Extract the (x, y) coordinate from the center of the cell holding the provided text.  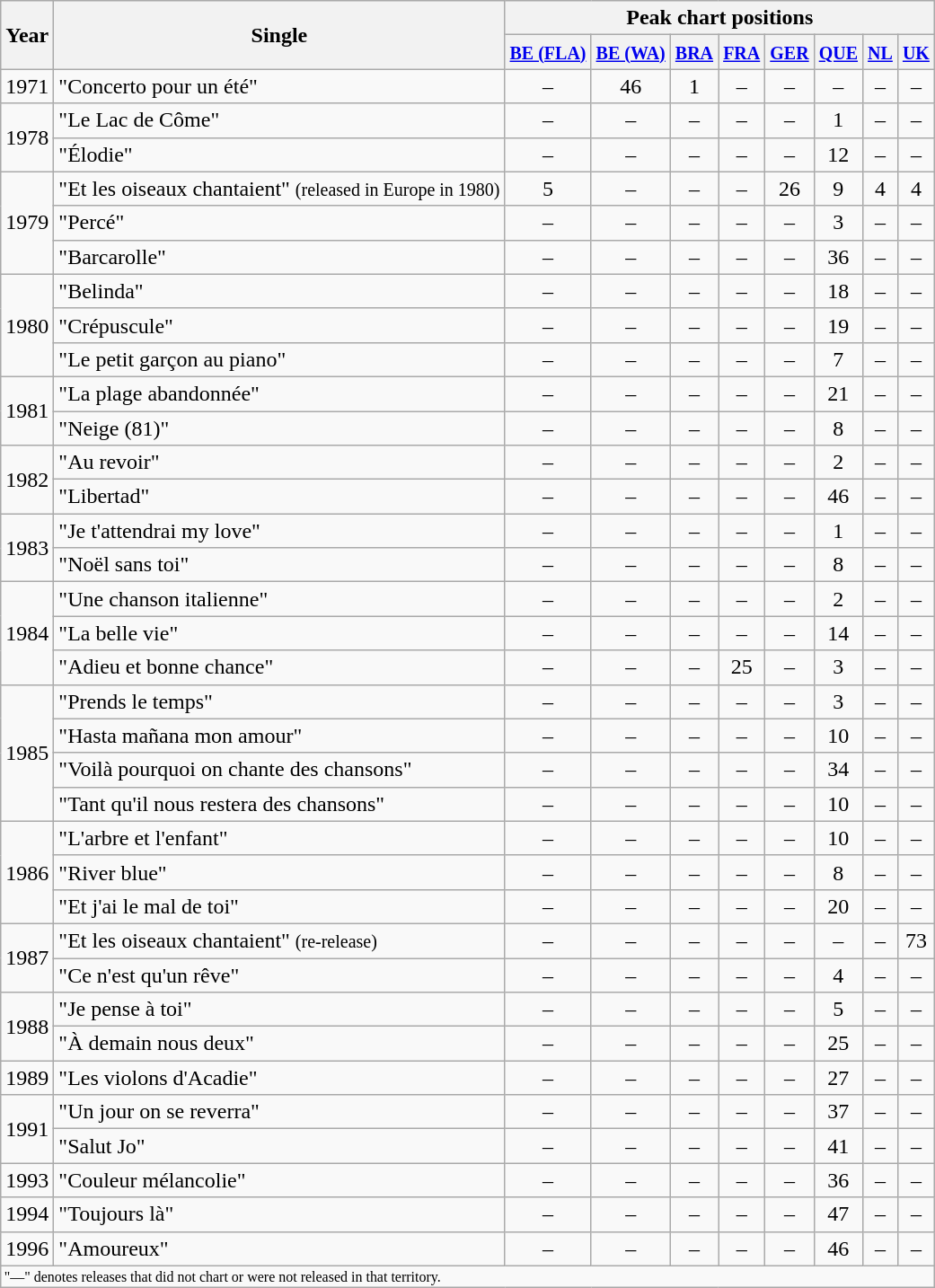
20 (838, 906)
1986 (27, 872)
"Au revoir" (279, 463)
"Belinda" (279, 291)
1981 (27, 410)
1991 (27, 1129)
34 (838, 770)
1987 (27, 957)
"Neige (81)" (279, 428)
"À demain nous deux" (279, 1044)
37 (838, 1112)
"Adieu et bonne chance" (279, 667)
1982 (27, 480)
"Le Lac de Côme" (279, 120)
"Libertad" (279, 497)
QUE (838, 52)
"Barcarolle" (279, 257)
"Couleur mélancolie" (279, 1180)
"Et les oiseaux chantaient" (re-release) (279, 940)
"River blue" (279, 872)
1980 (27, 325)
"La plage abandonnée" (279, 393)
1971 (27, 86)
1985 (27, 753)
7 (838, 359)
Peak chart positions (719, 18)
"Ce n'est qu'un rêve" (279, 975)
"Un jour on se reverra" (279, 1112)
1996 (27, 1248)
NL (880, 52)
"La belle vie" (279, 633)
1979 (27, 223)
1993 (27, 1180)
"Et les oiseaux chantaient" (released in Europe in 1980) (279, 189)
"L'arbre et l'enfant" (279, 838)
"Je pense à toi" (279, 1010)
"Et j'ai le mal de toi" (279, 906)
UK (916, 52)
26 (789, 189)
"Les violons d'Acadie" (279, 1078)
41 (838, 1146)
"Je t'attendrai my love" (279, 531)
14 (838, 633)
"—" denotes releases that did not chart or were not released in that territory. (468, 1276)
18 (838, 291)
47 (838, 1214)
"Prends le temps" (279, 701)
Single (279, 35)
"Une chanson italienne" (279, 599)
"Élodie" (279, 154)
BRA (693, 52)
"Noël sans toi" (279, 565)
"Toujours là" (279, 1214)
73 (916, 940)
"Amoureux" (279, 1248)
19 (838, 325)
1988 (27, 1027)
BE (FLA) (548, 52)
1984 (27, 633)
"Le petit garçon au piano" (279, 359)
1989 (27, 1078)
"Crépuscule" (279, 325)
BE (WA) (631, 52)
"Voilà pourquoi on chante des chansons" (279, 770)
"Salut Jo" (279, 1146)
GER (789, 52)
"Hasta mañana mon amour" (279, 736)
"Concerto pour un été" (279, 86)
9 (838, 189)
21 (838, 393)
"Percé" (279, 223)
27 (838, 1078)
Year (27, 35)
12 (838, 154)
1978 (27, 137)
"Tant qu'il nous restera des chansons" (279, 804)
1983 (27, 548)
1994 (27, 1214)
FRA (742, 52)
